Pinpoint the cell where the given text exists, returning its (X, Y) midpoint coordinate. 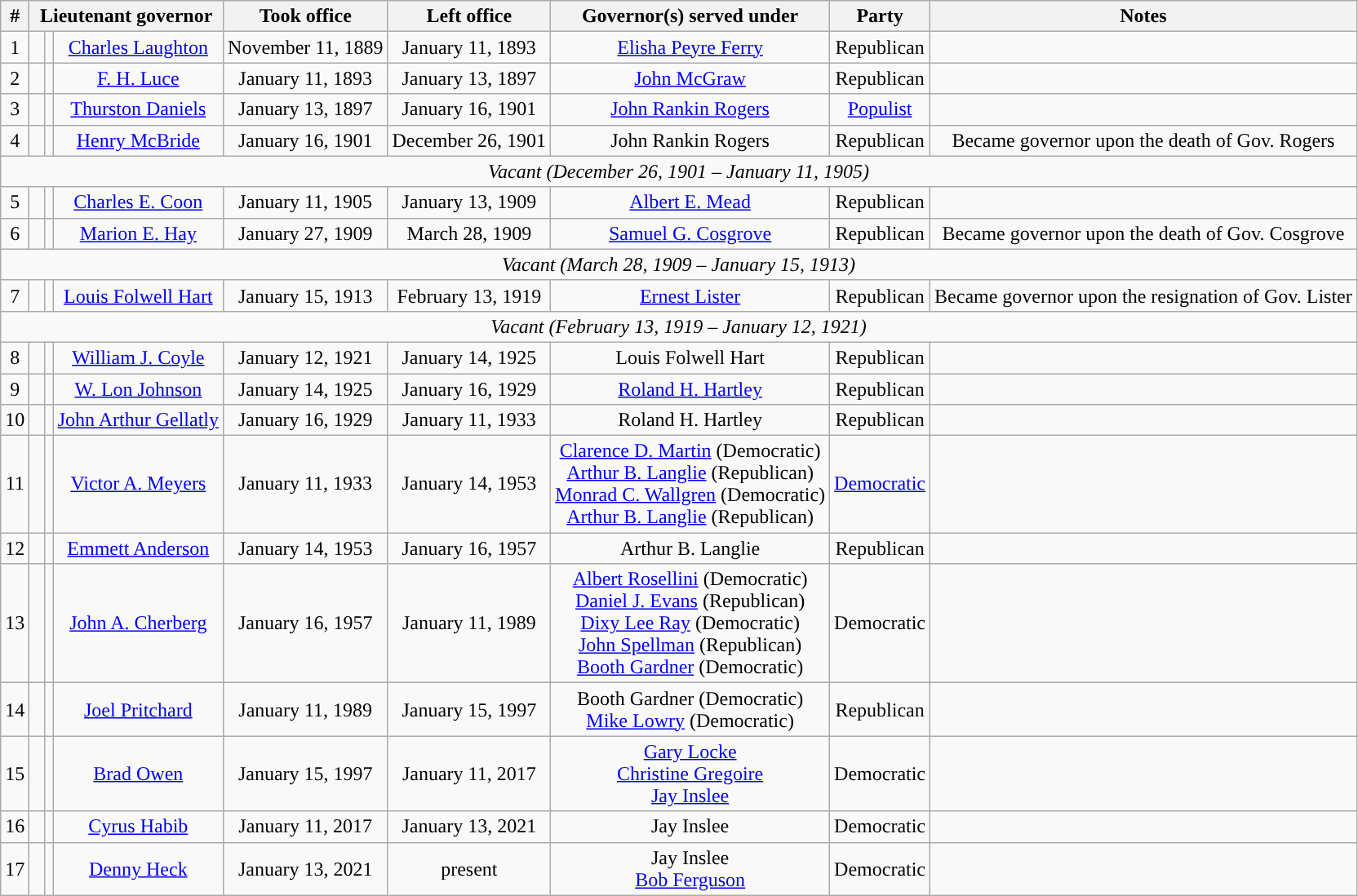
4 (15, 140)
Notes (1144, 16)
6 (15, 233)
Left office (469, 16)
2 (15, 78)
January 13, 1909 (469, 202)
12 (15, 548)
Booth Gardner (Democratic)Mike Lowry (Democratic) (690, 710)
Clarence D. Martin (Democratic)Arthur B. Langlie (Republican)Monrad C. Wallgren (Democratic)Arthur B. Langlie (Republican) (690, 485)
7 (15, 295)
Thurston Daniels (138, 109)
John McGraw (690, 78)
11 (15, 485)
Ernest Lister (690, 295)
present (469, 868)
John A. Cherberg (138, 623)
Cyrus Habib (138, 827)
Became governor upon the death of Gov. Rogers (1144, 140)
Denny Heck (138, 868)
Joel Pritchard (138, 710)
8 (15, 357)
December 26, 1901 (469, 140)
15 (15, 774)
January 15, 1913 (305, 295)
17 (15, 868)
William J. Coyle (138, 357)
3 (15, 109)
November 11, 1889 (305, 47)
Brad Owen (138, 774)
Charles Laughton (138, 47)
Vacant (March 28, 1909 – January 15, 1913) (679, 264)
Party (880, 16)
January 27, 1909 (305, 233)
Arthur B. Langlie (690, 548)
Vacant (February 13, 1919 – January 12, 1921) (679, 326)
Vacant (December 26, 1901 – January 11, 1905) (679, 171)
Populist (880, 109)
Lieutenant governor (126, 16)
13 (15, 623)
Victor A. Meyers (138, 485)
Albert Rosellini (Democratic)Daniel J. Evans (Republican)Dixy Lee Ray (Democratic)John Spellman (Republican)Booth Gardner (Democratic) (690, 623)
February 13, 1919 (469, 295)
5 (15, 202)
Jay Inslee (690, 827)
W. Lon Johnson (138, 389)
16 (15, 827)
10 (15, 420)
Emmett Anderson (138, 548)
Marion E. Hay (138, 233)
14 (15, 710)
January 11, 1905 (305, 202)
Elisha Peyre Ferry (690, 47)
9 (15, 389)
Henry McBride (138, 140)
Jay InsleeBob Ferguson (690, 868)
Became governor upon the resignation of Gov. Lister (1144, 295)
# (15, 16)
Charles E. Coon (138, 202)
1 (15, 47)
John Arthur Gellatly (138, 420)
Samuel G. Cosgrove (690, 233)
January 12, 1921 (305, 357)
Governor(s) served under (690, 16)
March 28, 1909 (469, 233)
Gary LockeChristine GregoireJay Inslee (690, 774)
Became governor upon the death of Gov. Cosgrove (1144, 233)
F. H. Luce (138, 78)
Took office (305, 16)
Albert E. Mead (690, 202)
